Scan for the cell matching the given text and deliver its (x, y) coordinate at center. 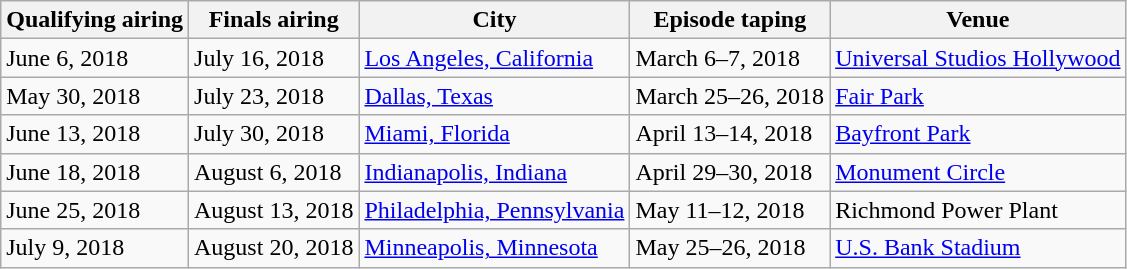
Indianapolis, Indiana (494, 172)
City (494, 20)
Miami, Florida (494, 134)
Qualifying airing (95, 20)
August 20, 2018 (274, 248)
April 13–14, 2018 (730, 134)
Dallas, Texas (494, 96)
August 13, 2018 (274, 210)
July 30, 2018 (274, 134)
April 29–30, 2018 (730, 172)
August 6, 2018 (274, 172)
Bayfront Park (978, 134)
Venue (978, 20)
May 11–12, 2018 (730, 210)
U.S. Bank Stadium (978, 248)
May 25–26, 2018 (730, 248)
March 6–7, 2018 (730, 58)
June 13, 2018 (95, 134)
June 6, 2018 (95, 58)
Episode taping (730, 20)
Los Angeles, California (494, 58)
Philadelphia, Pennsylvania (494, 210)
Universal Studios Hollywood (978, 58)
July 9, 2018 (95, 248)
March 25–26, 2018 (730, 96)
June 25, 2018 (95, 210)
July 16, 2018 (274, 58)
Finals airing (274, 20)
Minneapolis, Minnesota (494, 248)
Monument Circle (978, 172)
Richmond Power Plant (978, 210)
June 18, 2018 (95, 172)
Fair Park (978, 96)
July 23, 2018 (274, 96)
May 30, 2018 (95, 96)
